Search for the cell housing the specified text and yield its (x, y) center coordinate. 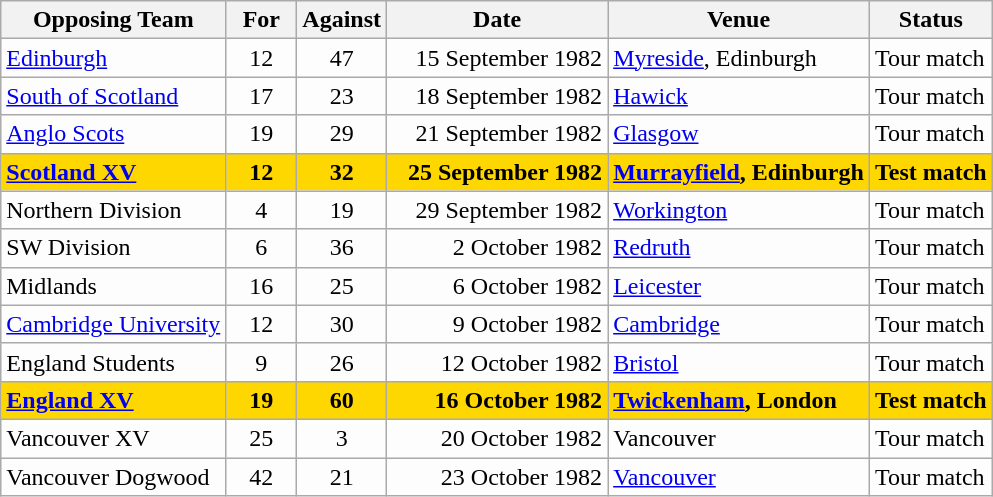
Cambridge University (114, 324)
2 October 1982 (498, 248)
60 (342, 400)
Edinburgh (114, 58)
Glasgow (739, 134)
42 (262, 477)
16 (262, 286)
For (262, 20)
3 (342, 438)
England Students (114, 362)
Leicester (739, 286)
South of Scotland (114, 96)
Scotland XV (114, 172)
Redruth (739, 248)
29 (342, 134)
47 (342, 58)
23 (342, 96)
Twickenham, London (739, 400)
36 (342, 248)
21 (342, 477)
England XV (114, 400)
Murrayfield, Edinburgh (739, 172)
29 September 1982 (498, 210)
Vancouver XV (114, 438)
Opposing Team (114, 20)
Myreside, Edinburgh (739, 58)
Cambridge (739, 324)
9 October 1982 (498, 324)
4 (262, 210)
30 (342, 324)
20 October 1982 (498, 438)
SW Division (114, 248)
15 September 1982 (498, 58)
21 September 1982 (498, 134)
12 October 1982 (498, 362)
Hawick (739, 96)
6 (262, 248)
18 September 1982 (498, 96)
Status (930, 20)
23 October 1982 (498, 477)
Bristol (739, 362)
Anglo Scots (114, 134)
16 October 1982 (498, 400)
6 October 1982 (498, 286)
Vancouver Dogwood (114, 477)
Northern Division (114, 210)
Date (498, 20)
Midlands (114, 286)
32 (342, 172)
17 (262, 96)
26 (342, 362)
Venue (739, 20)
Workington (739, 210)
9 (262, 362)
25 September 1982 (498, 172)
Against (342, 20)
